Output the (x, y) coordinate of the center of the cell containing the given text.  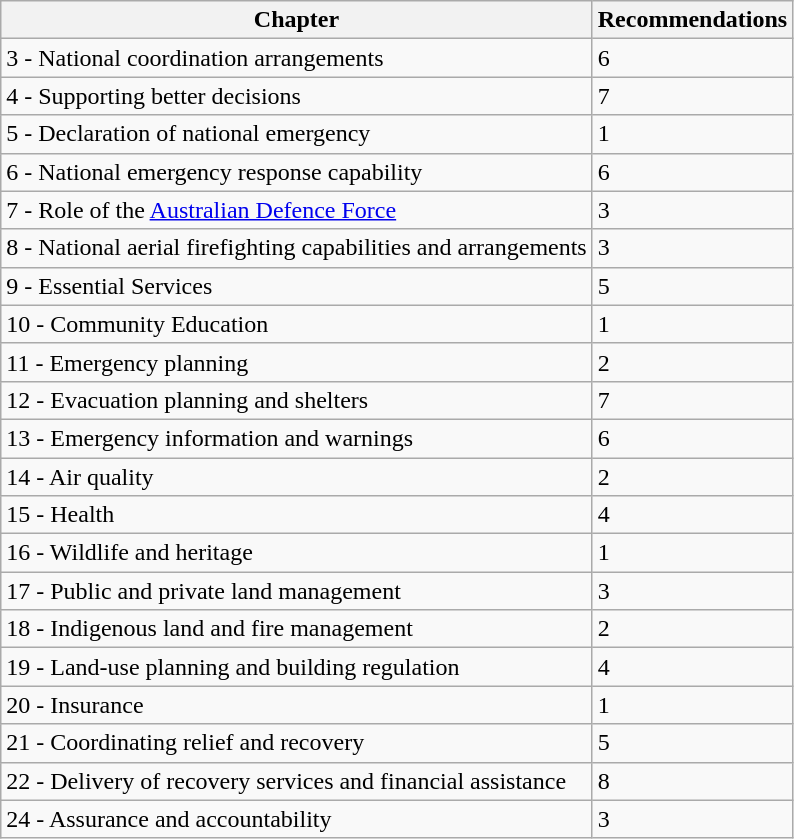
3 - National coordination arrangements (296, 58)
13 - Emergency information and warnings (296, 438)
14 - Air quality (296, 477)
7 - Role of the Australian Defence Force (296, 210)
9 - Essential Services (296, 286)
21 - Coordinating relief and recovery (296, 743)
8 - National aerial firefighting capabilities and arrangements (296, 248)
4 - Supporting better decisions (296, 96)
19 - Land-use planning and building regulation (296, 667)
10 - Community Education (296, 324)
22 - Delivery of recovery services and financial assistance (296, 781)
17 - Public and private land management (296, 591)
Recommendations (692, 20)
12 - Evacuation planning and shelters (296, 400)
15 - Health (296, 515)
11 - Emergency planning (296, 362)
6 - National emergency response capability (296, 172)
5 - Declaration of national emergency (296, 134)
18 - Indigenous land and fire management (296, 629)
24 - Assurance and accountability (296, 819)
Chapter (296, 20)
8 (692, 781)
16 - Wildlife and heritage (296, 553)
20 - Insurance (296, 705)
